Find where the given text appears and provide that cell's center as [X, Y] coordinate. 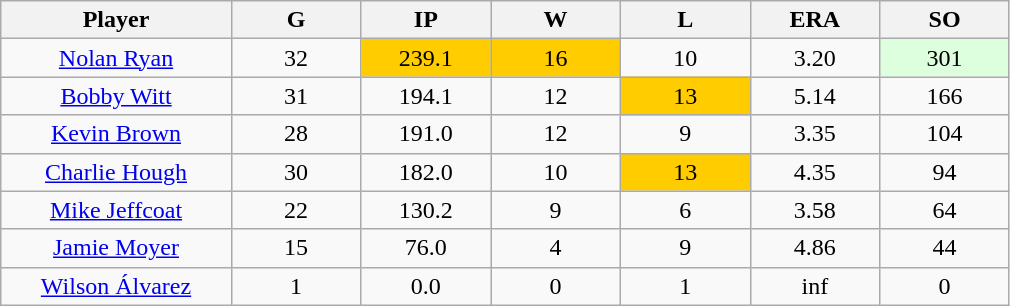
W [556, 20]
Nolan Ryan [116, 58]
15 [296, 248]
Jamie Moyer [116, 248]
Bobby Witt [116, 96]
130.2 [426, 210]
L [685, 20]
5.14 [815, 96]
182.0 [426, 172]
4 [556, 248]
301 [945, 58]
64 [945, 210]
3.58 [815, 210]
4.86 [815, 248]
IP [426, 20]
ERA [815, 20]
22 [296, 210]
Kevin Brown [116, 134]
Charlie Hough [116, 172]
Wilson Álvarez [116, 286]
194.1 [426, 96]
16 [556, 58]
4.35 [815, 172]
30 [296, 172]
31 [296, 96]
SO [945, 20]
28 [296, 134]
Mike Jeffcoat [116, 210]
3.20 [815, 58]
Player [116, 20]
inf [815, 286]
3.35 [815, 134]
166 [945, 96]
94 [945, 172]
76.0 [426, 248]
6 [685, 210]
44 [945, 248]
104 [945, 134]
0.0 [426, 286]
G [296, 20]
191.0 [426, 134]
239.1 [426, 58]
32 [296, 58]
